Provide the (X, Y) coordinate of the cell's center where the given text is located.  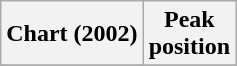
Peakposition (189, 34)
Chart (2002) (72, 34)
